Find where the given text appears and provide that cell's center as [x, y] coordinate. 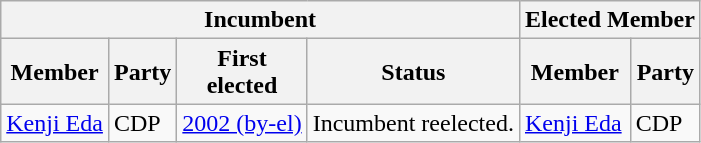
Status [413, 72]
Firstelected [242, 72]
Incumbent [260, 20]
2002 (by-el) [242, 123]
Elected Member [610, 20]
Incumbent reelected. [413, 123]
